Extract the [x, y] coordinate from the center of the cell holding the provided text.  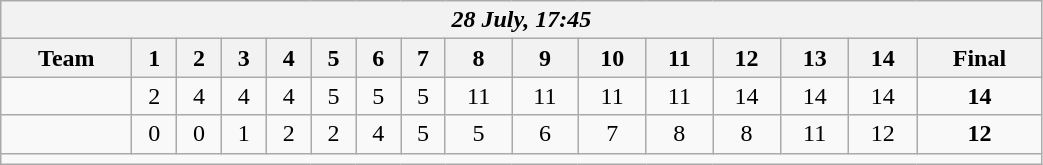
13 [815, 58]
Team [66, 58]
28 July, 17:45 [522, 20]
9 [545, 58]
10 [612, 58]
3 [244, 58]
Final [980, 58]
